Extract the (X, Y) coordinate from the center of the cell holding the provided text.  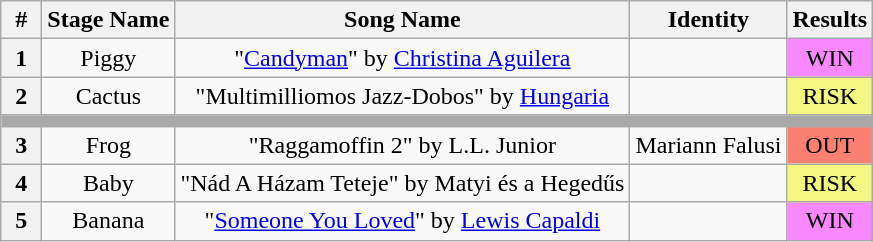
1 (22, 58)
Baby (108, 183)
Cactus (108, 96)
"Candyman" by Christina Aguilera (402, 58)
# (22, 20)
"Raggamoffin 2" by L.L. Junior (402, 145)
5 (22, 221)
OUT (830, 145)
4 (22, 183)
Mariann Falusi (708, 145)
"Multimilliomos Jazz-Dobos" by Hungaria (402, 96)
"Someone You Loved" by Lewis Capaldi (402, 221)
Identity (708, 20)
Song Name (402, 20)
Piggy (108, 58)
Results (830, 20)
Frog (108, 145)
3 (22, 145)
Banana (108, 221)
"Nád A Házam Teteje" by Matyi és a Hegedűs (402, 183)
Stage Name (108, 20)
2 (22, 96)
